Scan for the cell matching the given text and deliver its [x, y] coordinate at center. 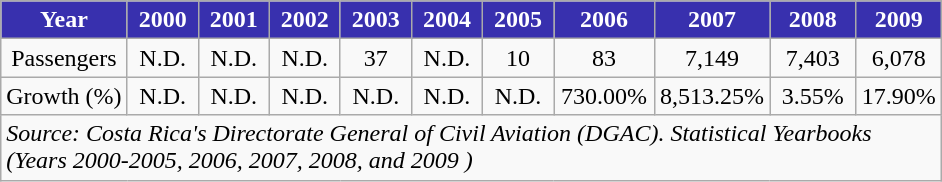
Year [64, 20]
37 [376, 58]
6,078 [899, 58]
730.00% [604, 96]
17.90% [899, 96]
2008 [813, 20]
2006 [604, 20]
2007 [712, 20]
2003 [376, 20]
8,513.25% [712, 96]
7,149 [712, 58]
83 [604, 58]
2004 [446, 20]
10 [518, 58]
Source: Costa Rica's Directorate General of Civil Aviation (DGAC). Statistical Yearbooks(Years 2000-2005, 2006, 2007, 2008, and 2009 ) [472, 148]
2002 [304, 20]
2009 [899, 20]
2001 [234, 20]
2000 [162, 20]
2005 [518, 20]
3.55% [813, 96]
Growth (%) [64, 96]
Passengers [64, 58]
7,403 [813, 58]
